Capture the cell that displays the provided text and extract its [X, Y] central coordinate. 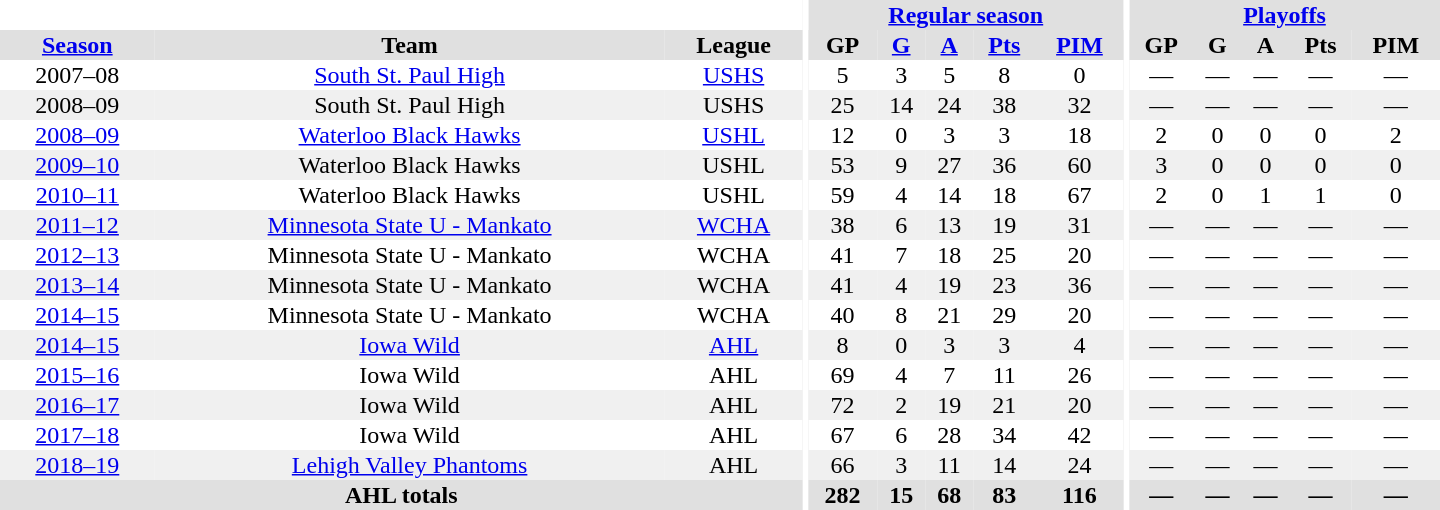
2012–13 [78, 255]
29 [1004, 315]
28 [949, 435]
9 [901, 165]
282 [842, 495]
23 [1004, 285]
69 [842, 375]
53 [842, 165]
27 [949, 165]
2010–11 [78, 195]
2009–10 [78, 165]
2007–08 [78, 75]
42 [1079, 435]
2016–17 [78, 405]
Playoffs [1284, 15]
32 [1079, 105]
13 [949, 225]
66 [842, 465]
Team [410, 45]
116 [1079, 495]
2013–14 [78, 285]
2011–12 [78, 225]
League [734, 45]
Regular season [966, 15]
2017–18 [78, 435]
68 [949, 495]
72 [842, 405]
26 [1079, 375]
2015–16 [78, 375]
AHL totals [402, 495]
Season [78, 45]
60 [1079, 165]
2018–19 [78, 465]
Lehigh Valley Phantoms [410, 465]
83 [1004, 495]
40 [842, 315]
12 [842, 135]
59 [842, 195]
15 [901, 495]
31 [1079, 225]
34 [1004, 435]
